Output the [x, y] coordinate of the center of the cell containing the given text.  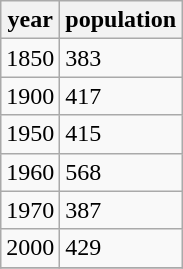
383 [121, 58]
year [30, 20]
1950 [30, 134]
429 [121, 248]
1960 [30, 172]
568 [121, 172]
417 [121, 96]
1900 [30, 96]
1850 [30, 58]
1970 [30, 210]
415 [121, 134]
population [121, 20]
2000 [30, 248]
387 [121, 210]
